Determine the [X, Y] coordinate at the center of the cell enclosing the given text.  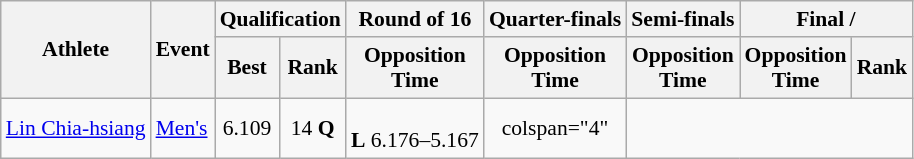
Qualification [280, 19]
Final / [826, 19]
colspan="4" [555, 128]
Men's [183, 128]
14 Q [312, 128]
Semi-finals [682, 19]
6.109 [248, 128]
Event [183, 50]
Quarter-finals [555, 19]
Round of 16 [415, 19]
Athlete [76, 50]
Best [248, 68]
L 6.176–5.167 [415, 128]
Lin Chia-hsiang [76, 128]
